Find where the given text appears and provide that cell's center as (x, y) coordinate. 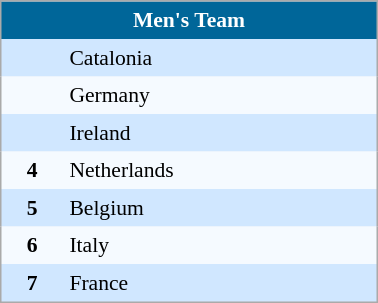
4 (32, 171)
Belgium (220, 208)
Netherlands (220, 171)
6 (32, 245)
Italy (220, 245)
Catalonia (220, 58)
Ireland (220, 133)
France (220, 283)
7 (32, 283)
Germany (220, 95)
5 (32, 208)
Men's Team (189, 20)
